Detect which cell encompasses the target text, then output its (X, Y) center coordinate. 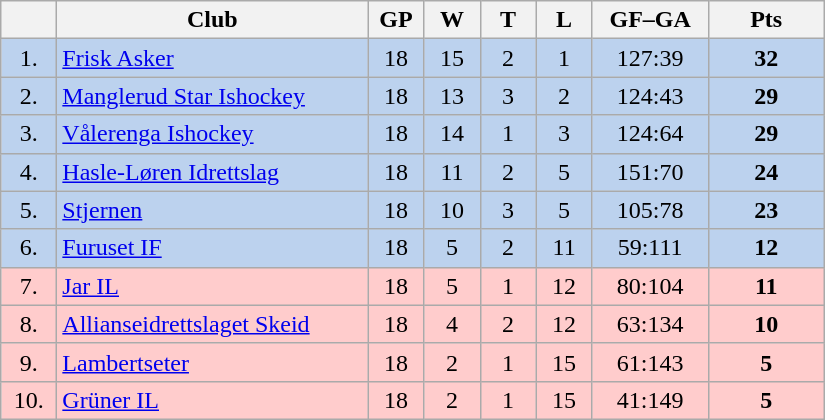
7. (29, 286)
Frisk Asker (212, 58)
13 (452, 96)
4. (29, 172)
3. (29, 134)
8. (29, 324)
Grüner IL (212, 400)
124:43 (650, 96)
6. (29, 248)
L (564, 20)
24 (766, 172)
59:111 (650, 248)
14 (452, 134)
Club (212, 20)
41:149 (650, 400)
Jar IL (212, 286)
151:70 (650, 172)
61:143 (650, 362)
124:64 (650, 134)
105:78 (650, 210)
Lambertseter (212, 362)
127:39 (650, 58)
1. (29, 58)
Manglerud Star Ishockey (212, 96)
9. (29, 362)
10. (29, 400)
80:104 (650, 286)
Furuset IF (212, 248)
Allianseidrettslaget Skeid (212, 324)
23 (766, 210)
63:134 (650, 324)
T (508, 20)
GP (396, 20)
4 (452, 324)
Vålerenga Ishockey (212, 134)
W (452, 20)
2. (29, 96)
Stjernen (212, 210)
GF–GA (650, 20)
32 (766, 58)
Pts (766, 20)
5. (29, 210)
Hasle-Løren Idrettslag (212, 172)
